Return the [x, y] coordinate for the center point of the cell that contains the specified text.  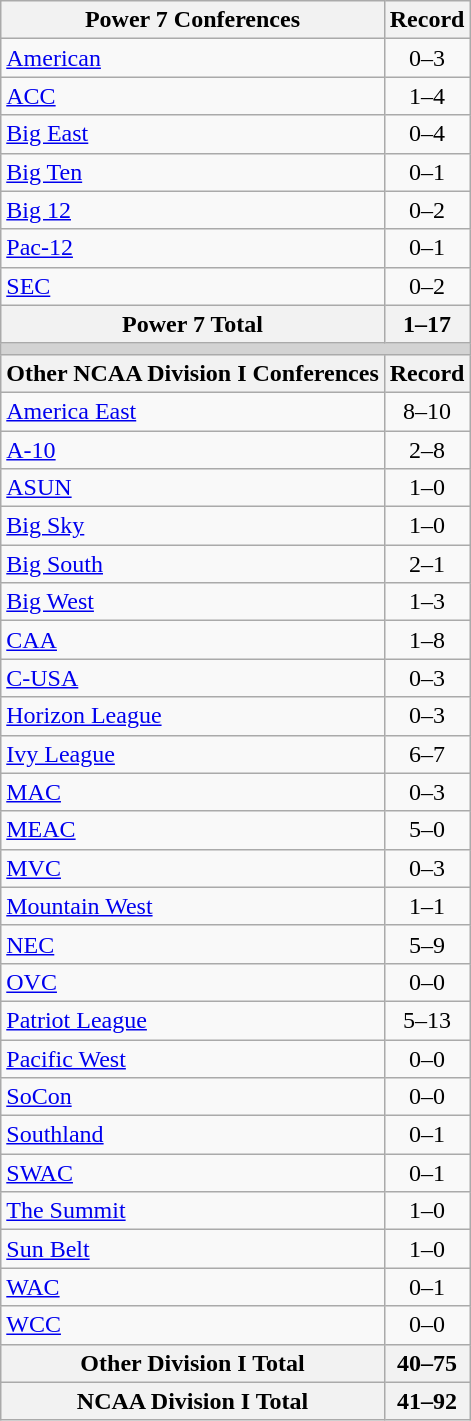
America East [193, 411]
1–17 [427, 324]
American [193, 58]
ASUN [193, 488]
SWAC [193, 1173]
Horizon League [193, 716]
C-USA [193, 678]
1–1 [427, 906]
1–8 [427, 640]
Southland [193, 1135]
5–13 [427, 1020]
2–1 [427, 564]
1–3 [427, 602]
40–75 [427, 1363]
Big Ten [193, 172]
Big Sky [193, 526]
SoCon [193, 1097]
Power 7 Total [193, 324]
MVC [193, 868]
MEAC [193, 830]
Big South [193, 564]
1–4 [427, 96]
A-10 [193, 449]
Other NCAA Division I Conferences [193, 373]
SEC [193, 286]
Big West [193, 602]
MAC [193, 792]
WAC [193, 1287]
Power 7 Conferences [193, 20]
ACC [193, 96]
OVC [193, 982]
Other Division I Total [193, 1363]
41–92 [427, 1401]
2–8 [427, 449]
Sun Belt [193, 1249]
5–0 [427, 830]
5–9 [427, 944]
Ivy League [193, 754]
6–7 [427, 754]
NEC [193, 944]
Pacific West [193, 1059]
The Summit [193, 1211]
0–4 [427, 134]
8–10 [427, 411]
NCAA Division I Total [193, 1401]
Patriot League [193, 1020]
WCC [193, 1325]
Big 12 [193, 210]
CAA [193, 640]
Big East [193, 134]
Mountain West [193, 906]
Pac-12 [193, 248]
